Pinpoint the cell where the given text exists, returning its (x, y) midpoint coordinate. 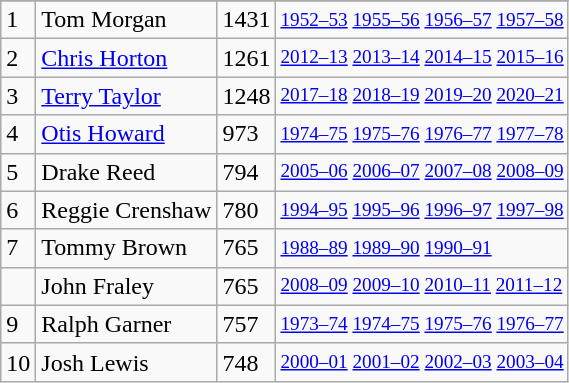
Terry Taylor (126, 96)
794 (246, 172)
Josh Lewis (126, 362)
4 (18, 134)
780 (246, 210)
1994–95 1995–96 1996–97 1997–98 (422, 210)
Otis Howard (126, 134)
10 (18, 362)
748 (246, 362)
973 (246, 134)
1988–89 1989–90 1990–91 (422, 248)
Ralph Garner (126, 324)
7 (18, 248)
5 (18, 172)
1974–75 1975–76 1976–77 1977–78 (422, 134)
9 (18, 324)
Drake Reed (126, 172)
Tom Morgan (126, 20)
John Fraley (126, 286)
Reggie Crenshaw (126, 210)
1 (18, 20)
2008–09 2009–10 2010–11 2011–12 (422, 286)
2 (18, 58)
3 (18, 96)
2017–18 2018–19 2019–20 2020–21 (422, 96)
1973–74 1974–75 1975–76 1976–77 (422, 324)
Tommy Brown (126, 248)
757 (246, 324)
1261 (246, 58)
1431 (246, 20)
2000–01 2001–02 2002–03 2003–04 (422, 362)
2012–13 2013–14 2014–15 2015–16 (422, 58)
Chris Horton (126, 58)
1952–53 1955–56 1956–57 1957–58 (422, 20)
6 (18, 210)
2005–06 2006–07 2007–08 2008–09 (422, 172)
1248 (246, 96)
